Find where the given text appears and provide that cell's center as (x, y) coordinate. 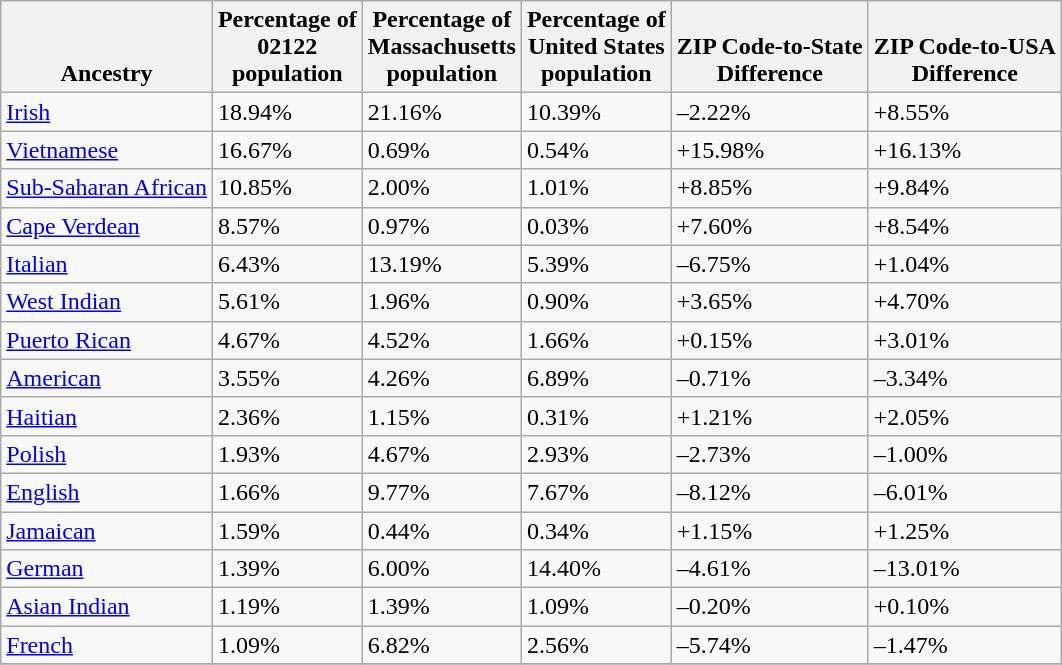
Cape Verdean (107, 226)
–4.61% (770, 569)
7.67% (596, 492)
13.19% (442, 264)
16.67% (287, 150)
0.44% (442, 531)
–5.74% (770, 645)
0.97% (442, 226)
Percentage ofUnited Statespopulation (596, 47)
0.69% (442, 150)
–6.75% (770, 264)
American (107, 378)
+4.70% (964, 302)
+15.98% (770, 150)
Ancestry (107, 47)
+8.85% (770, 188)
0.03% (596, 226)
English (107, 492)
–0.71% (770, 378)
Puerto Rican (107, 340)
–1.00% (964, 454)
ZIP Code-to-USADifference (964, 47)
+0.15% (770, 340)
10.85% (287, 188)
6.89% (596, 378)
–3.34% (964, 378)
1.96% (442, 302)
Percentage ofMassachusettspopulation (442, 47)
18.94% (287, 112)
+8.54% (964, 226)
+1.04% (964, 264)
6.00% (442, 569)
3.55% (287, 378)
2.00% (442, 188)
21.16% (442, 112)
Percentage of02122population (287, 47)
Sub-Saharan African (107, 188)
14.40% (596, 569)
0.90% (596, 302)
+3.65% (770, 302)
2.93% (596, 454)
5.61% (287, 302)
1.15% (442, 416)
4.52% (442, 340)
1.59% (287, 531)
–2.22% (770, 112)
0.31% (596, 416)
8.57% (287, 226)
+0.10% (964, 607)
–2.73% (770, 454)
+1.21% (770, 416)
+1.15% (770, 531)
–13.01% (964, 569)
9.77% (442, 492)
0.34% (596, 531)
German (107, 569)
10.39% (596, 112)
6.43% (287, 264)
–8.12% (770, 492)
+1.25% (964, 531)
+7.60% (770, 226)
West Indian (107, 302)
–1.47% (964, 645)
6.82% (442, 645)
Italian (107, 264)
1.93% (287, 454)
+16.13% (964, 150)
Irish (107, 112)
1.01% (596, 188)
Polish (107, 454)
+9.84% (964, 188)
+2.05% (964, 416)
Asian Indian (107, 607)
2.36% (287, 416)
5.39% (596, 264)
Haitian (107, 416)
+8.55% (964, 112)
+3.01% (964, 340)
2.56% (596, 645)
–6.01% (964, 492)
French (107, 645)
Jamaican (107, 531)
1.19% (287, 607)
Vietnamese (107, 150)
4.26% (442, 378)
ZIP Code-to-StateDifference (770, 47)
0.54% (596, 150)
–0.20% (770, 607)
